Pinpoint the cell where the given text exists, returning its (X, Y) midpoint coordinate. 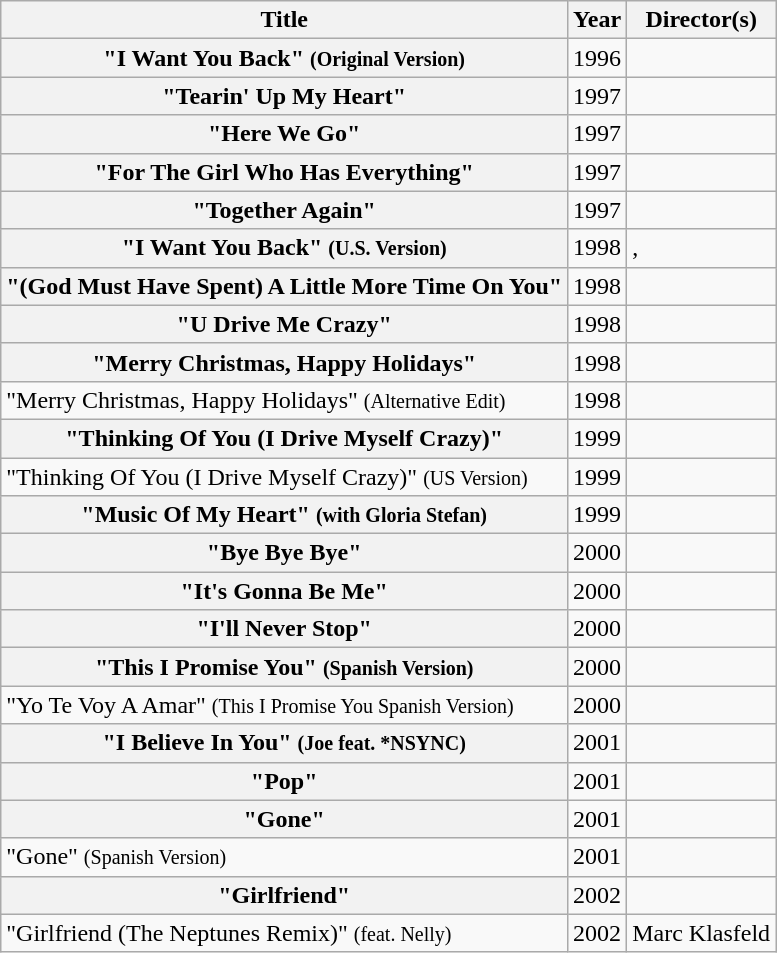
"Gone" (284, 819)
Marc Klasfeld (702, 933)
"I Want You Back" (Original Version) (284, 58)
"Here We Go" (284, 134)
Title (284, 20)
"For The Girl Who Has Everything" (284, 172)
"I Believe In You" (Joe feat. *NSYNC) (284, 743)
"I'll Never Stop" (284, 629)
"It's Gonna Be Me" (284, 591)
"Gone" (Spanish Version) (284, 857)
"Thinking Of You (I Drive Myself Crazy)" (284, 438)
"Girlfriend" (284, 895)
"Merry Christmas, Happy Holidays" (Alternative Edit) (284, 400)
, (702, 248)
"This I Promise You" (Spanish Version) (284, 667)
"Merry Christmas, Happy Holidays" (284, 362)
"Music Of My Heart" (with Gloria Stefan) (284, 515)
"Together Again" (284, 210)
"Thinking Of You (I Drive Myself Crazy)" (US Version) (284, 477)
"Pop" (284, 781)
"Bye Bye Bye" (284, 553)
"Yo Te Voy A Amar" (This I Promise You Spanish Version) (284, 705)
"U Drive Me Crazy" (284, 324)
"I Want You Back" (U.S. Version) (284, 248)
"Tearin' Up My Heart" (284, 96)
"Girlfriend (The Neptunes Remix)" (feat. Nelly) (284, 933)
"(God Must Have Spent) A Little More Time On You" (284, 286)
Year (598, 20)
1996 (598, 58)
Director(s) (702, 20)
